Return (x, y) of the center of cell containing provided text 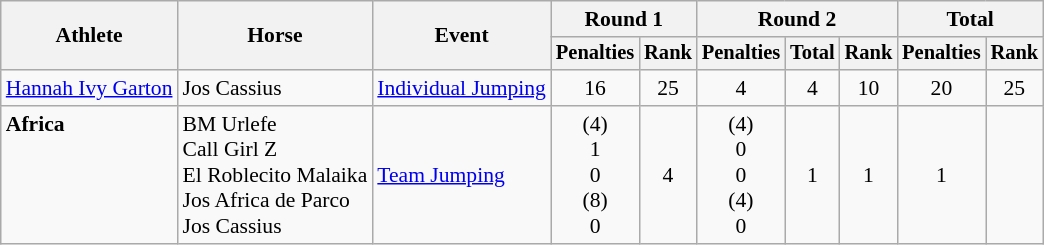
Individual Jumping (462, 88)
20 (941, 88)
Team Jumping (462, 175)
Round 2 (797, 19)
Jos Cassius (276, 88)
(4)10(8)0 (595, 175)
BM UrlefeCall Girl ZEl Roblecito MalaikaJos Africa de ParcoJos Cassius (276, 175)
Horse (276, 36)
16 (595, 88)
10 (869, 88)
(4)00(4)0 (741, 175)
Round 1 (624, 19)
Africa (90, 175)
Event (462, 36)
Athlete (90, 36)
Hannah Ivy Garton (90, 88)
